Scan for the cell matching the given text and deliver its [x, y] coordinate at center. 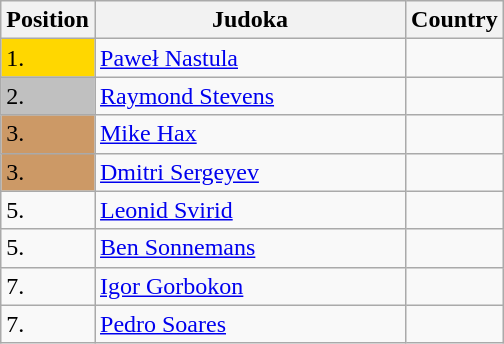
1. [48, 58]
Judoka [250, 20]
Paweł Nastula [250, 58]
Position [48, 20]
Country [455, 20]
Raymond Stevens [250, 96]
Leonid Svirid [250, 210]
Pedro Soares [250, 324]
Mike Hax [250, 134]
2. [48, 96]
Igor Gorbokon [250, 286]
Ben Sonnemans [250, 248]
Dmitri Sergeyev [250, 172]
